Capture the cell that displays the provided text and extract its [X, Y] central coordinate. 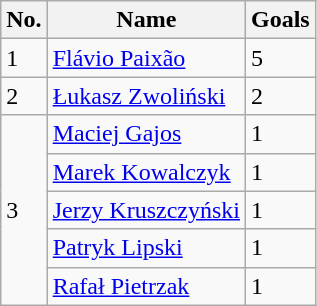
No. [24, 20]
Goals [280, 20]
3 [24, 210]
5 [280, 58]
Łukasz Zwoliński [146, 96]
Flávio Paixão [146, 58]
Name [146, 20]
Marek Kowalczyk [146, 172]
Maciej Gajos [146, 134]
Jerzy Kruszczyński [146, 210]
Patryk Lipski [146, 248]
Rafał Pietrzak [146, 286]
